Capture the cell that displays the provided text and extract its (x, y) central coordinate. 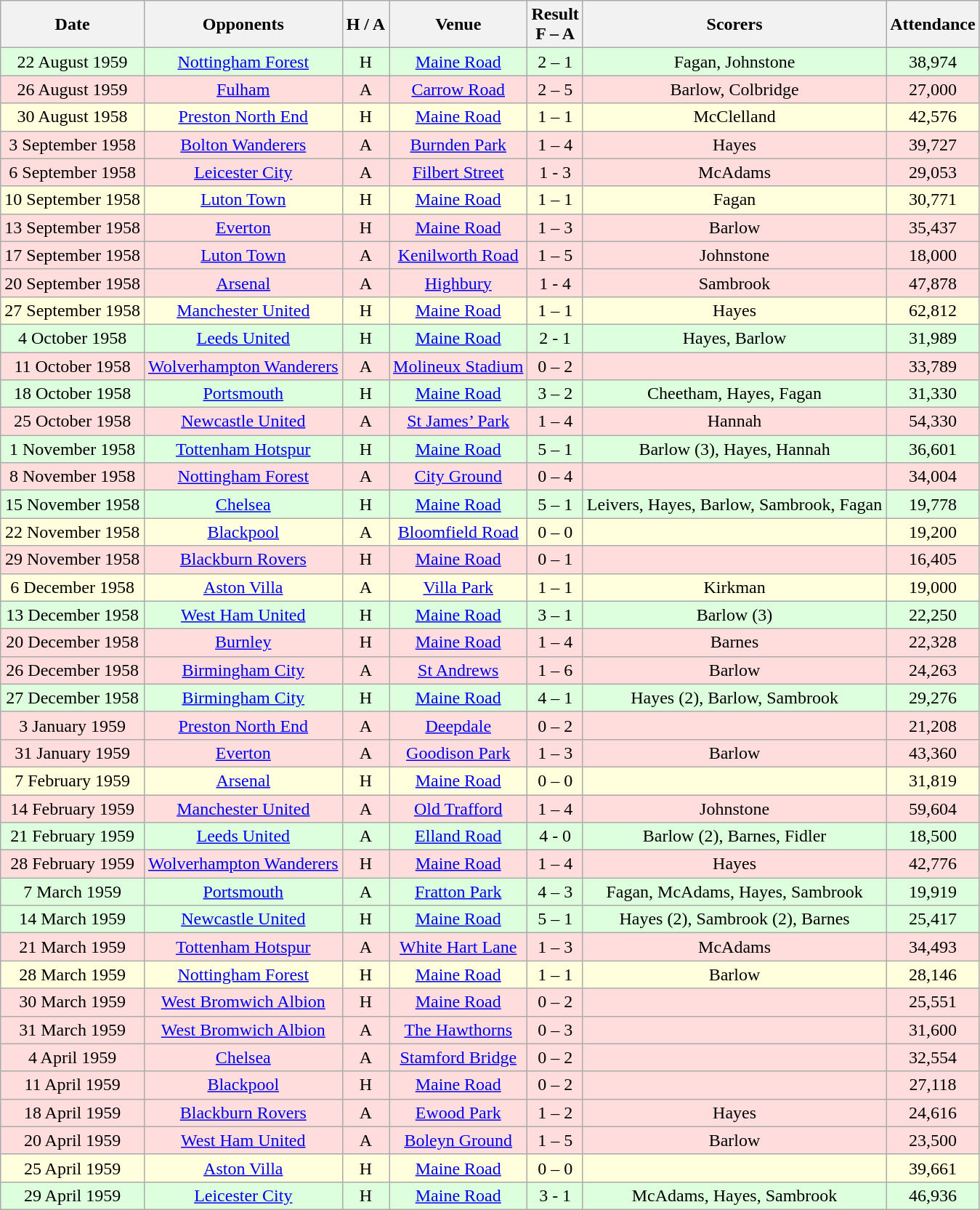
Molineux Stadium (458, 366)
31 March 1959 (73, 1030)
19,000 (933, 587)
Date (73, 25)
7 March 1959 (73, 892)
25 October 1958 (73, 422)
26 August 1959 (73, 89)
54,330 (933, 422)
3 - 1 (555, 1195)
Hannah (734, 422)
19,778 (933, 504)
Stamford Bridge (458, 1057)
1 – 2 (555, 1113)
Leivers, Hayes, Barlow, Sambrook, Fagan (734, 504)
22 November 1958 (73, 532)
The Hawthorns (458, 1030)
20 September 1958 (73, 283)
14 February 1959 (73, 809)
24,263 (933, 670)
Barlow (2), Barnes, Fidler (734, 836)
29 November 1958 (73, 560)
14 March 1959 (73, 919)
Hayes (2), Barlow, Sambrook (734, 698)
13 September 1958 (73, 227)
18 October 1958 (73, 394)
Venue (458, 25)
30 March 1959 (73, 1002)
Barlow (3), Hayes, Hannah (734, 449)
3 January 1959 (73, 725)
McAdams, Hayes, Sambrook (734, 1195)
White Hart Lane (458, 947)
4 – 3 (555, 892)
Highbury (458, 283)
39,661 (933, 1168)
Barnes (734, 642)
34,004 (933, 477)
18,000 (933, 255)
25,417 (933, 919)
27 September 1958 (73, 310)
Boleyn Ground (458, 1140)
31,600 (933, 1030)
27,118 (933, 1085)
29,053 (933, 172)
Burnley (243, 642)
Barlow, Colbridge (734, 89)
Fratton Park (458, 892)
4 October 1958 (73, 338)
11 October 1958 (73, 366)
0 – 4 (555, 477)
31,819 (933, 781)
47,878 (933, 283)
Fagan, McAdams, Hayes, Sambrook (734, 892)
Carrow Road (458, 89)
30,771 (933, 200)
4 – 1 (555, 698)
20 April 1959 (73, 1140)
19,200 (933, 532)
Villa Park (458, 587)
46,936 (933, 1195)
31,989 (933, 338)
Cheetham, Hayes, Fagan (734, 394)
28 February 1959 (73, 864)
7 February 1959 (73, 781)
29 April 1959 (73, 1195)
38,974 (933, 62)
33,789 (933, 366)
ResultF – A (555, 25)
Fulham (243, 89)
3 – 1 (555, 615)
H / A (365, 25)
Goodison Park (458, 753)
62,812 (933, 310)
39,727 (933, 145)
Burnden Park (458, 145)
28,146 (933, 975)
Bolton Wanderers (243, 145)
McClelland (734, 117)
16,405 (933, 560)
8 November 1958 (73, 477)
Hayes (2), Sambrook (2), Barnes (734, 919)
Kirkman (734, 587)
30 August 1958 (73, 117)
Sambrook (734, 283)
2 – 5 (555, 89)
0 – 3 (555, 1030)
Ewood Park (458, 1113)
Bloomfield Road (458, 532)
27 December 1958 (73, 698)
2 – 1 (555, 62)
Fagan, Johnstone (734, 62)
St James’ Park (458, 422)
Scorers (734, 25)
29,276 (933, 698)
31,330 (933, 394)
25,551 (933, 1002)
22,250 (933, 615)
22 August 1959 (73, 62)
4 - 0 (555, 836)
10 September 1958 (73, 200)
31 January 1959 (73, 753)
20 December 1958 (73, 642)
18 April 1959 (73, 1113)
Filbert Street (458, 172)
18,500 (933, 836)
1 – 6 (555, 670)
22,328 (933, 642)
21,208 (933, 725)
6 December 1958 (73, 587)
36,601 (933, 449)
43,360 (933, 753)
3 September 1958 (73, 145)
Fagan (734, 200)
23,500 (933, 1140)
25 April 1959 (73, 1168)
2 - 1 (555, 338)
24,616 (933, 1113)
3 – 2 (555, 394)
Attendance (933, 25)
21 February 1959 (73, 836)
27,000 (933, 89)
Deepdale (458, 725)
26 December 1958 (73, 670)
1 - 3 (555, 172)
28 March 1959 (73, 975)
21 March 1959 (73, 947)
17 September 1958 (73, 255)
Elland Road (458, 836)
St Andrews (458, 670)
Kenilworth Road (458, 255)
City Ground (458, 477)
35,437 (933, 227)
Old Trafford (458, 809)
0 – 1 (555, 560)
32,554 (933, 1057)
19,919 (933, 892)
1 November 1958 (73, 449)
13 December 1958 (73, 615)
Hayes, Barlow (734, 338)
34,493 (933, 947)
11 April 1959 (73, 1085)
15 November 1958 (73, 504)
6 September 1958 (73, 172)
42,576 (933, 117)
Barlow (3) (734, 615)
4 April 1959 (73, 1057)
Opponents (243, 25)
42,776 (933, 864)
59,604 (933, 809)
1 - 4 (555, 283)
